Pinpoint the cell where the given text exists, returning its [X, Y] midpoint coordinate. 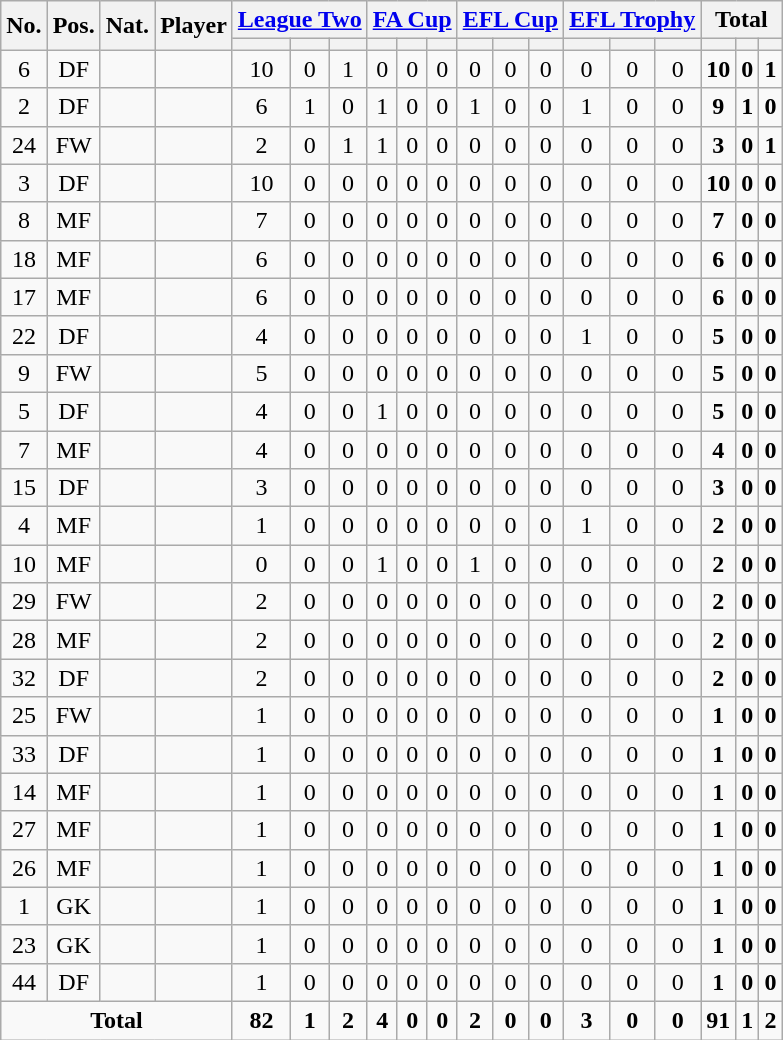
91 [718, 1020]
EFL Trophy [632, 20]
15 [24, 488]
28 [24, 640]
22 [24, 335]
27 [24, 830]
32 [24, 678]
44 [24, 982]
26 [24, 868]
29 [24, 602]
No. [24, 26]
League Two [300, 20]
24 [24, 145]
33 [24, 754]
Nat. [127, 26]
FA Cup [412, 20]
14 [24, 792]
23 [24, 944]
25 [24, 716]
Player [194, 26]
8 [24, 221]
17 [24, 297]
82 [261, 1020]
Pos. [74, 26]
18 [24, 259]
EFL Cup [510, 20]
